Identify which cell holds the provided text, then report its (X, Y) central coordinate. 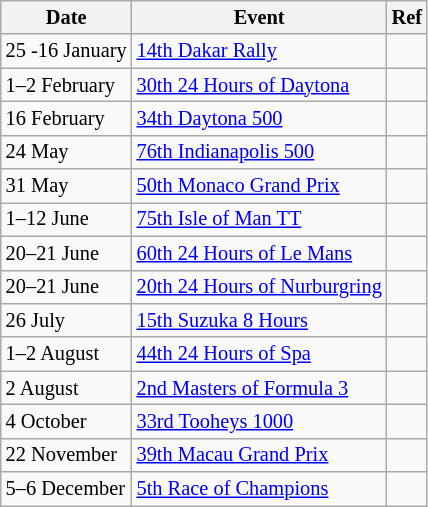
76th Indianapolis 500 (260, 152)
26 July (66, 320)
60th 24 Hours of Le Mans (260, 253)
33rd Tooheys 1000 (260, 421)
1–2 February (66, 85)
50th Monaco Grand Prix (260, 186)
15th Suzuka 8 Hours (260, 320)
5–6 December (66, 489)
2 August (66, 388)
5th Race of Champions (260, 489)
Date (66, 17)
4 October (66, 421)
39th Macau Grand Prix (260, 455)
24 May (66, 152)
1–2 August (66, 354)
14th Dakar Rally (260, 51)
16 February (66, 118)
75th Isle of Man TT (260, 219)
22 November (66, 455)
25 -16 January (66, 51)
2nd Masters of Formula 3 (260, 388)
Event (260, 17)
1–12 June (66, 219)
34th Daytona 500 (260, 118)
44th 24 Hours of Spa (260, 354)
Ref (407, 17)
31 May (66, 186)
20th 24 Hours of Nurburgring (260, 287)
30th 24 Hours of Daytona (260, 85)
